Detect which cell encompasses the target text, then output its (x, y) center coordinate. 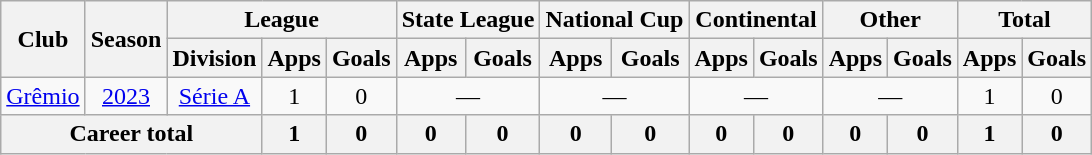
Série A (214, 96)
Total (1024, 20)
Division (214, 58)
Grêmio (43, 96)
2023 (126, 96)
State League (468, 20)
Season (126, 39)
Club (43, 39)
Career total (132, 134)
Other (890, 20)
National Cup (614, 20)
League (282, 20)
Continental (756, 20)
